Scan for the cell matching the given text and deliver its [X, Y] coordinate at center. 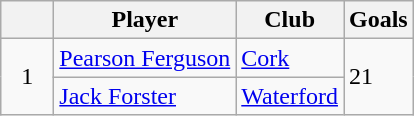
Cork [290, 58]
Club [290, 20]
Goals [379, 20]
Waterford [290, 96]
1 [28, 77]
21 [379, 77]
Player [145, 20]
Jack Forster [145, 96]
Pearson Ferguson [145, 58]
